Pinpoint the cell where the given text exists, returning its (x, y) midpoint coordinate. 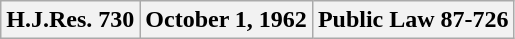
October 1, 1962 (226, 20)
H.J.Res. 730 (70, 20)
Public Law 87-726 (413, 20)
